Output the (x, y) coordinate of the center of the cell containing the given text.  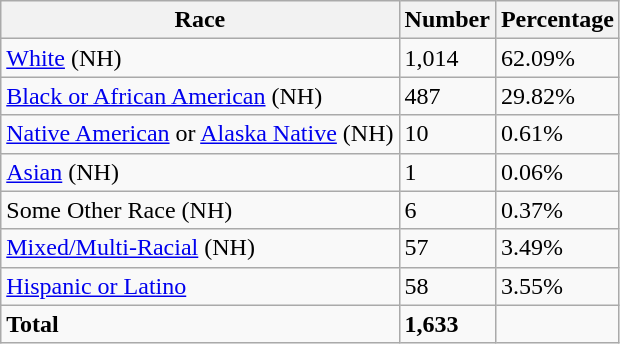
Some Other Race (NH) (200, 210)
3.55% (557, 286)
57 (447, 248)
3.49% (557, 248)
0.61% (557, 134)
1 (447, 172)
6 (447, 210)
62.09% (557, 58)
Asian (NH) (200, 172)
Percentage (557, 20)
0.06% (557, 172)
Native American or Alaska Native (NH) (200, 134)
Hispanic or Latino (200, 286)
1,633 (447, 324)
10 (447, 134)
Total (200, 324)
29.82% (557, 96)
Mixed/Multi-Racial (NH) (200, 248)
58 (447, 286)
White (NH) (200, 58)
0.37% (557, 210)
487 (447, 96)
Number (447, 20)
Race (200, 20)
Black or African American (NH) (200, 96)
1,014 (447, 58)
